Identify which cell holds the provided text, then report its [X, Y] central coordinate. 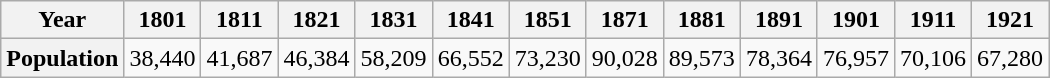
73,230 [548, 58]
1851 [548, 20]
1901 [856, 20]
1811 [240, 20]
90,028 [624, 58]
1921 [1010, 20]
1891 [778, 20]
1911 [932, 20]
38,440 [162, 58]
Population [62, 58]
41,687 [240, 58]
70,106 [932, 58]
89,573 [702, 58]
67,280 [1010, 58]
1801 [162, 20]
1841 [470, 20]
46,384 [316, 58]
78,364 [778, 58]
1881 [702, 20]
58,209 [394, 58]
1831 [394, 20]
Year [62, 20]
1821 [316, 20]
1871 [624, 20]
76,957 [856, 58]
66,552 [470, 58]
